Determine the [x, y] coordinate at the center of the cell enclosing the given text.  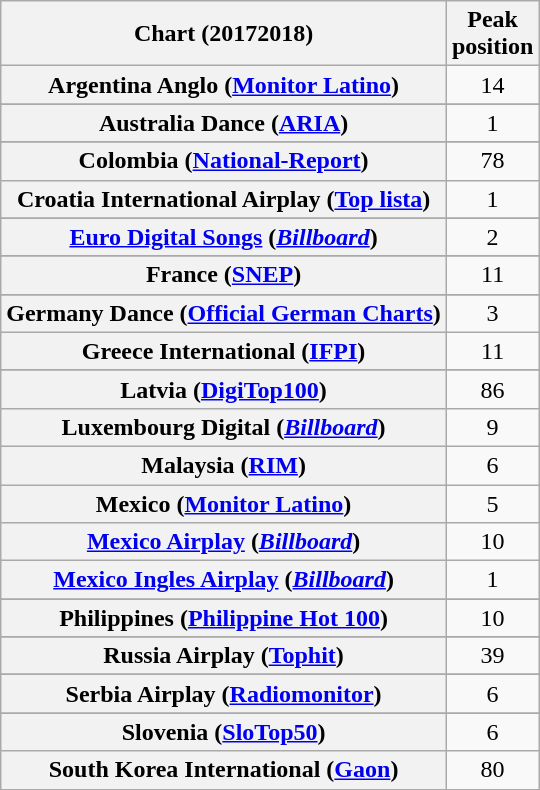
Latvia (DigiTop100) [224, 389]
Malaysia (RIM) [224, 465]
Euro Digital Songs (Billboard) [224, 237]
Germany Dance (Official German Charts) [224, 313]
Slovenia (SloTop50) [224, 732]
Argentina Anglo (Monitor Latino) [224, 85]
86 [492, 389]
80 [492, 770]
Greece International (IFPI) [224, 351]
Philippines (Philippine Hot 100) [224, 618]
Mexico (Monitor Latino) [224, 503]
Russia Airplay (Tophit) [224, 656]
Croatia International Airplay (Top lista) [224, 199]
Mexico Airplay (Billboard) [224, 542]
14 [492, 85]
South Korea International (Gaon) [224, 770]
Mexico Ingles Airplay (Billboard) [224, 580]
2 [492, 237]
9 [492, 427]
5 [492, 503]
3 [492, 313]
Australia Dance (ARIA) [224, 123]
39 [492, 656]
France (SNEP) [224, 275]
Serbia Airplay (Radiomonitor) [224, 694]
Chart (20172018) [224, 34]
Peak position [492, 34]
Colombia (National-Report) [224, 161]
78 [492, 161]
Luxembourg Digital (Billboard) [224, 427]
